Provide the (x, y) coordinate of the cell's center where the given text is located.  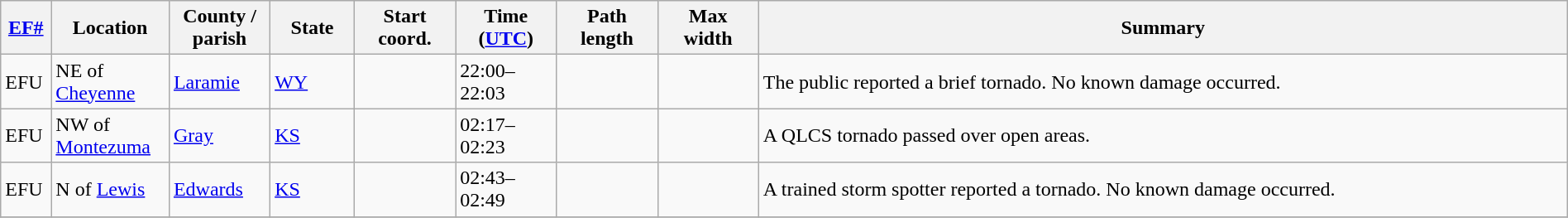
Summary (1163, 28)
02:43–02:49 (506, 189)
State (313, 28)
County / parish (219, 28)
NE of Cheyenne (111, 81)
NW of Montezuma (111, 136)
A trained storm spotter reported a tornado. No known damage occurred. (1163, 189)
Time (UTC) (506, 28)
22:00–22:03 (506, 81)
Max width (708, 28)
Laramie (219, 81)
Gray (219, 136)
EF# (26, 28)
02:17–02:23 (506, 136)
A QLCS tornado passed over open areas. (1163, 136)
Path length (607, 28)
Edwards (219, 189)
The public reported a brief tornado. No known damage occurred. (1163, 81)
WY (313, 81)
N of Lewis (111, 189)
Start coord. (404, 28)
Location (111, 28)
